Return the [X, Y] coordinate for the center point of the cell that contains the specified text.  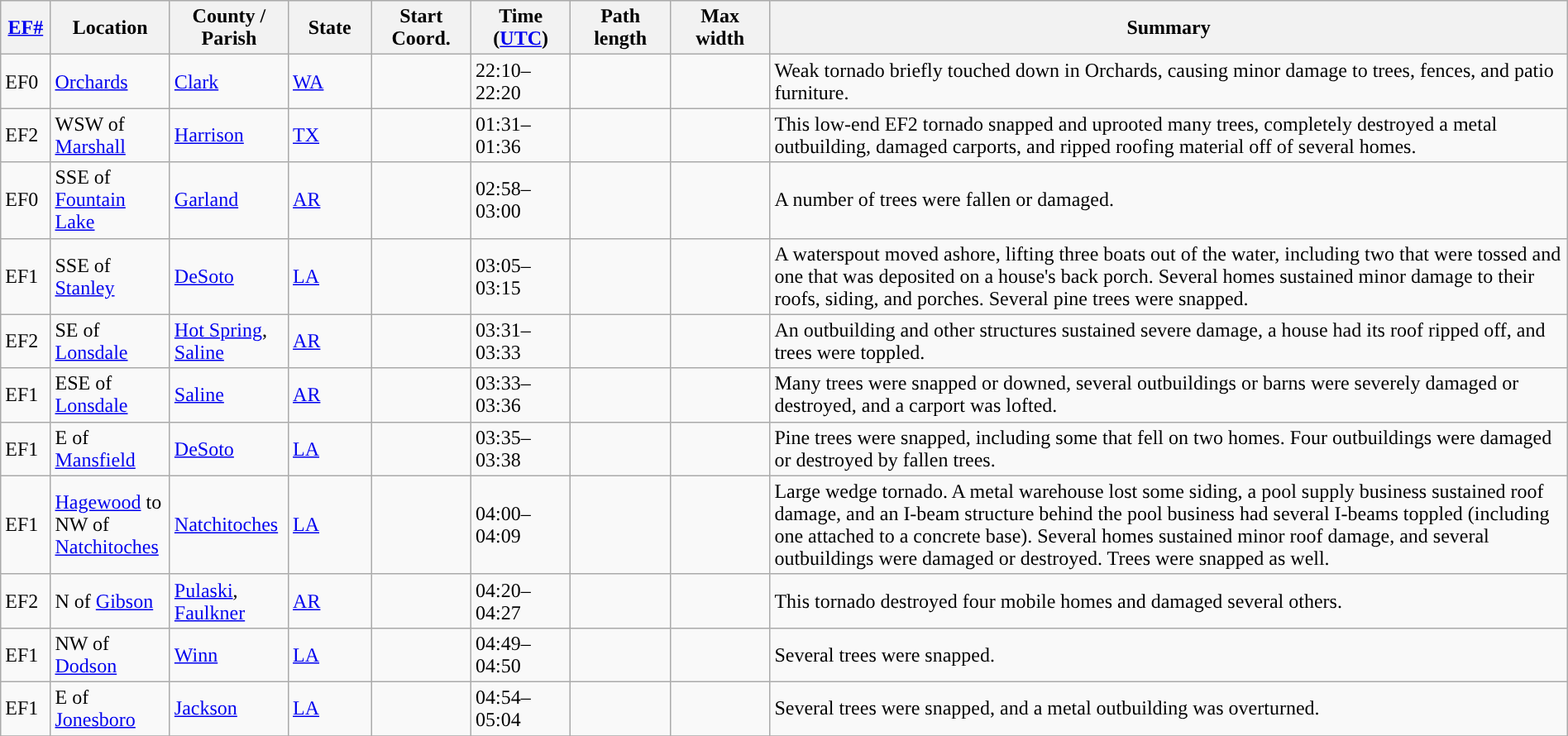
Path length [620, 28]
04:54–05:04 [520, 708]
SSE of Fountain Lake [110, 200]
03:35–03:38 [520, 448]
N of Gibson [110, 600]
Hagewood to NW of Natchitoches [110, 524]
E of Mansfield [110, 448]
Winn [228, 655]
04:00–04:09 [520, 524]
Time (UTC) [520, 28]
State [330, 28]
03:33–03:36 [520, 395]
Weak tornado briefly touched down in Orchards, causing minor damage to trees, fences, and patio furniture. [1169, 81]
Clark [228, 81]
NW of Dodson [110, 655]
County / Parish [228, 28]
WA [330, 81]
Jackson [228, 708]
Saline [228, 395]
E of Jonesboro [110, 708]
Natchitoches [228, 524]
An outbuilding and other structures sustained severe damage, a house had its roof ripped off, and trees were toppled. [1169, 341]
SSE of Stanley [110, 276]
Harrison [228, 136]
04:49–04:50 [520, 655]
Several trees were snapped. [1169, 655]
03:31–03:33 [520, 341]
Pine trees were snapped, including some that fell on two homes. Four outbuildings were damaged or destroyed by fallen trees. [1169, 448]
Summary [1169, 28]
Many trees were snapped or downed, several outbuildings or barns were severely damaged or destroyed, and a carport was lofted. [1169, 395]
Pulaski, Faulkner [228, 600]
Several trees were snapped, and a metal outbuilding was overturned. [1169, 708]
ESE of Lonsdale [110, 395]
02:58–03:00 [520, 200]
A number of trees were fallen or damaged. [1169, 200]
Max width [719, 28]
Location [110, 28]
03:05–03:15 [520, 276]
Garland [228, 200]
Hot Spring, Saline [228, 341]
WSW of Marshall [110, 136]
04:20–04:27 [520, 600]
Start Coord. [421, 28]
EF# [26, 28]
01:31–01:36 [520, 136]
Orchards [110, 81]
TX [330, 136]
22:10–22:20 [520, 81]
This tornado destroyed four mobile homes and damaged several others. [1169, 600]
SE of Lonsdale [110, 341]
